Capture the cell that displays the provided text and extract its [X, Y] central coordinate. 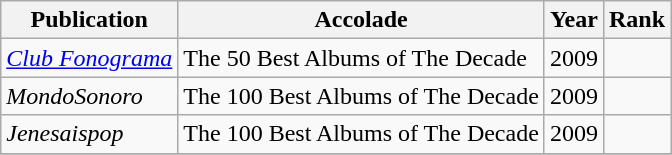
Publication [90, 20]
Year [574, 20]
The 50 Best Albums of The Decade [362, 58]
Jenesaispop [90, 134]
Club Fonograma [90, 58]
MondoSonoro [90, 96]
Rank [636, 20]
Accolade [362, 20]
